Return the (x, y) coordinate for the center point of the cell that contains the specified text.  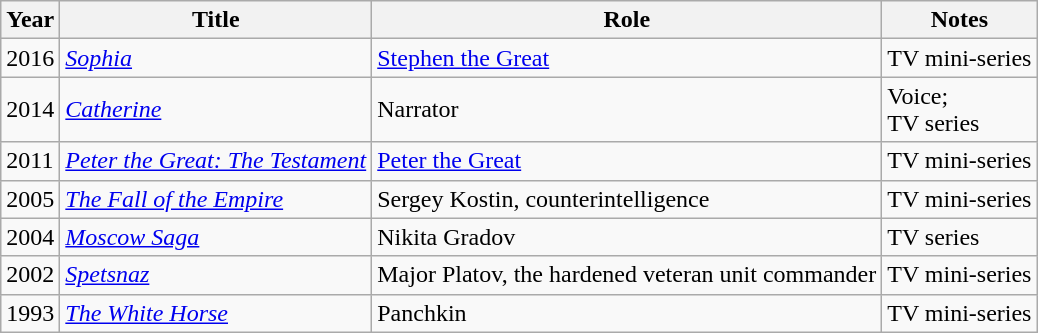
Major Platov, the hardened veteran unit commander (627, 275)
Peter the Great: The Testament (216, 161)
2011 (30, 161)
Sergey Kostin, counterintelligence (627, 199)
Title (216, 20)
Role (627, 20)
Moscow Saga (216, 237)
2014 (30, 110)
TV series (960, 237)
2016 (30, 58)
The White Horse (216, 313)
Spetsnaz (216, 275)
Panchkin (627, 313)
Voice; TV series (960, 110)
1993 (30, 313)
Nikita Gradov (627, 237)
Notes (960, 20)
Sophia (216, 58)
The Fall of the Empire (216, 199)
2004 (30, 237)
Stephen the Great (627, 58)
Year (30, 20)
Peter the Great (627, 161)
Catherine (216, 110)
2002 (30, 275)
Narrator (627, 110)
2005 (30, 199)
